Output the [X, Y] coordinate of the center of the cell containing the given text.  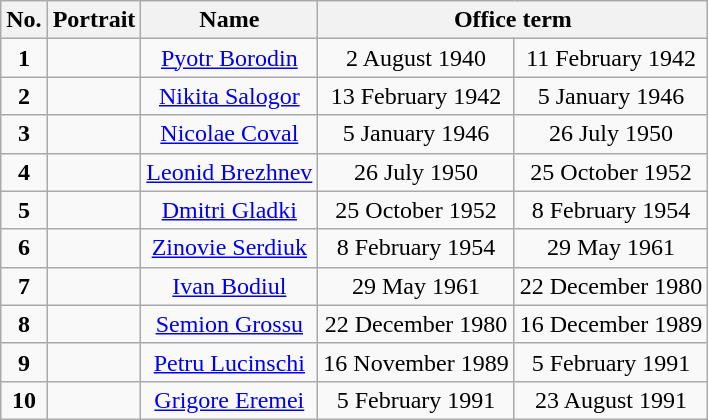
5 [24, 210]
Leonid Brezhnev [230, 172]
7 [24, 286]
Nikita Salogor [230, 96]
No. [24, 20]
2 August 1940 [416, 58]
9 [24, 362]
10 [24, 400]
23 August 1991 [611, 400]
6 [24, 248]
11 February 1942 [611, 58]
Zinovie Serdiuk [230, 248]
Grigore Eremei [230, 400]
4 [24, 172]
1 [24, 58]
Nicolae Coval [230, 134]
3 [24, 134]
Office term [513, 20]
16 November 1989 [416, 362]
16 December 1989 [611, 324]
2 [24, 96]
Name [230, 20]
Ivan Bodiul [230, 286]
Petru Lucinschi [230, 362]
Dmitri Gladki [230, 210]
13 February 1942 [416, 96]
Semion Grossu [230, 324]
Portrait [94, 20]
8 [24, 324]
Pyotr Borodin [230, 58]
